From the cell containing the given text, extract its center point as [x, y] coordinate. 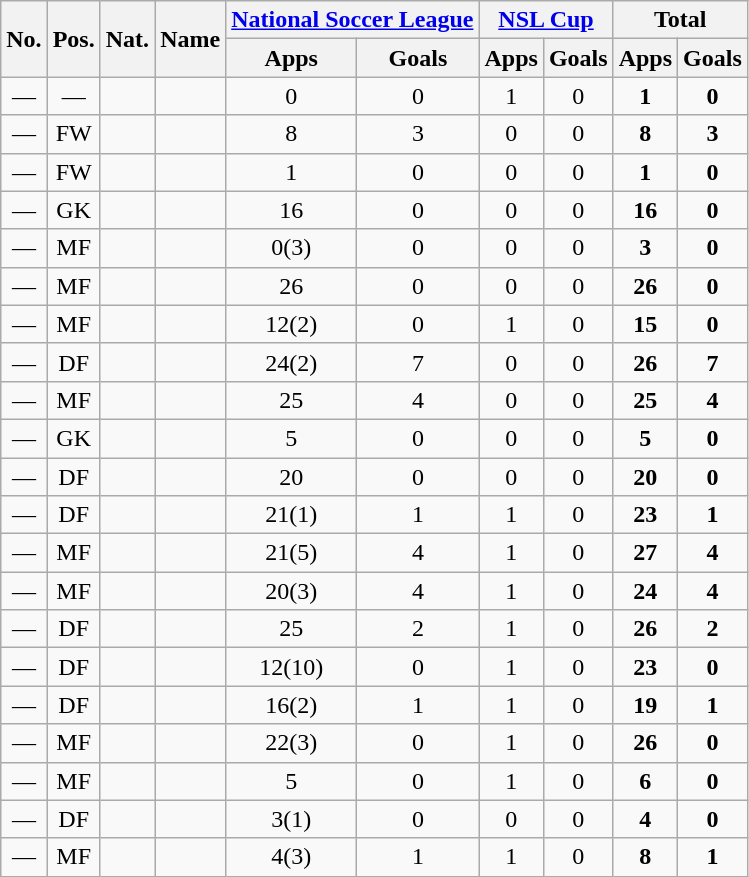
12(10) [292, 667]
20(3) [292, 591]
19 [645, 705]
21(1) [292, 515]
16(2) [292, 705]
6 [645, 781]
24(2) [292, 362]
27 [645, 553]
Pos. [74, 39]
21(5) [292, 553]
4(3) [292, 857]
Name [190, 39]
National Soccer League [352, 20]
Nat. [127, 39]
No. [24, 39]
0(3) [292, 248]
Total [680, 20]
3(1) [292, 819]
15 [645, 324]
24 [645, 591]
12(2) [292, 324]
22(3) [292, 743]
NSL Cup [546, 20]
